Find where the given text appears and provide that cell's center as [X, Y] coordinate. 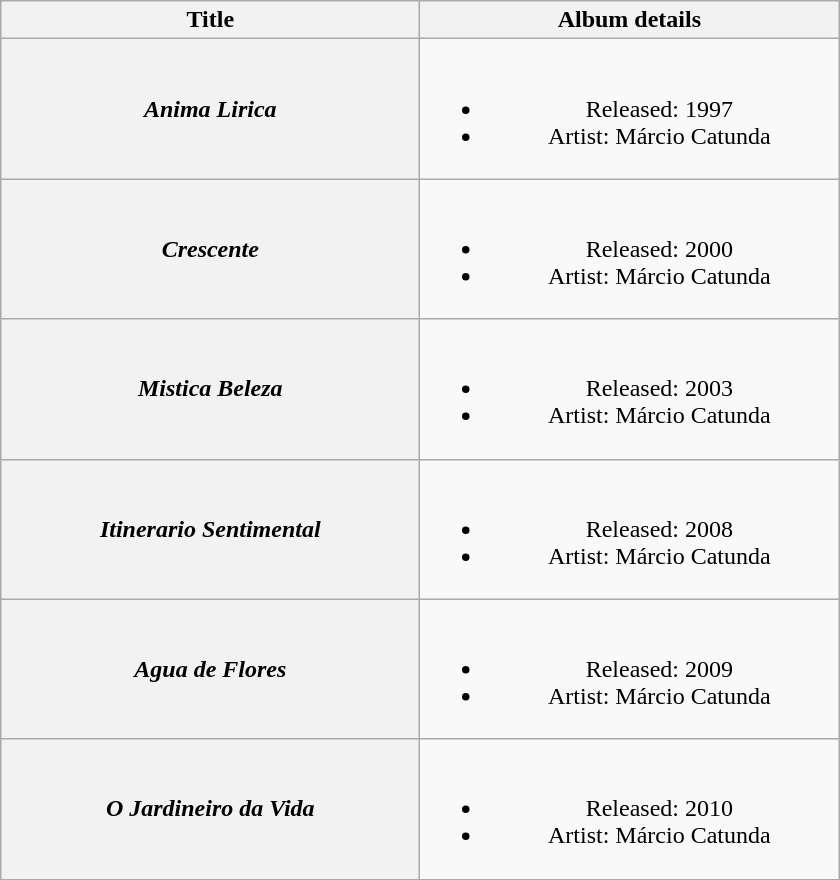
Title [210, 20]
Itinerario Sentimental [210, 529]
Released: 1997Artist: Márcio Catunda [630, 109]
Released: 2000Artist: Márcio Catunda [630, 249]
Anima Lirica [210, 109]
Mistica Beleza [210, 389]
Released: 2009Artist: Márcio Catunda [630, 669]
Agua de Flores [210, 669]
Album details [630, 20]
Crescente [210, 249]
Released: 2008Artist: Márcio Catunda [630, 529]
Released: 2010Artist: Márcio Catunda [630, 809]
Released: 2003Artist: Márcio Catunda [630, 389]
O Jardineiro da Vida [210, 809]
